Capture the cell that displays the provided text and extract its (X, Y) central coordinate. 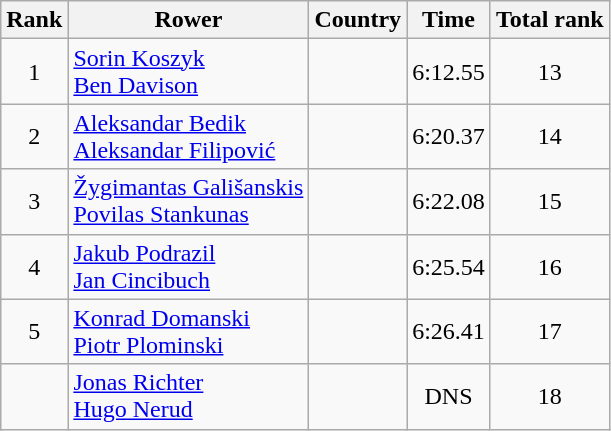
6:26.41 (449, 332)
18 (550, 396)
14 (550, 136)
Jakub PodrazilJan Cincibuch (188, 266)
17 (550, 332)
3 (34, 202)
Sorin KoszykBen Davison (188, 72)
6:20.37 (449, 136)
4 (34, 266)
Country (358, 20)
6:12.55 (449, 72)
Total rank (550, 20)
2 (34, 136)
Time (449, 20)
Rank (34, 20)
Rower (188, 20)
16 (550, 266)
6:25.54 (449, 266)
15 (550, 202)
Aleksandar BedikAleksandar Filipović (188, 136)
13 (550, 72)
Žygimantas GališanskisPovilas Stankunas (188, 202)
Konrad DomanskiPiotr Plominski (188, 332)
6:22.08 (449, 202)
Jonas RichterHugo Nerud (188, 396)
1 (34, 72)
5 (34, 332)
DNS (449, 396)
